For the text-containing cell, return its midpoint in (x, y) coordinate format. 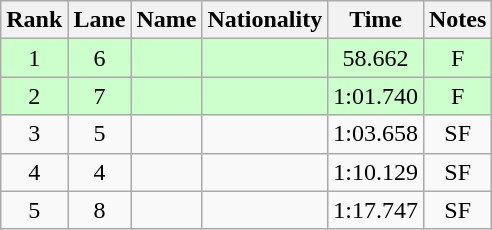
1 (34, 58)
2 (34, 96)
Rank (34, 20)
1:17.747 (376, 210)
Time (376, 20)
1:10.129 (376, 172)
1:03.658 (376, 134)
Notes (457, 20)
Lane (100, 20)
7 (100, 96)
Nationality (265, 20)
8 (100, 210)
1:01.740 (376, 96)
6 (100, 58)
58.662 (376, 58)
3 (34, 134)
Name (166, 20)
